For the text-containing cell, return its midpoint in [x, y] coordinate format. 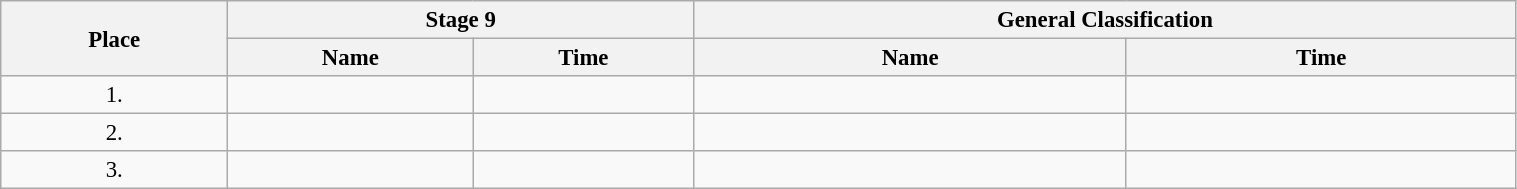
Place [114, 38]
2. [114, 133]
1. [114, 95]
Stage 9 [461, 20]
3. [114, 170]
General Classification [1105, 20]
